For the text-containing cell, return its midpoint in [X, Y] coordinate format. 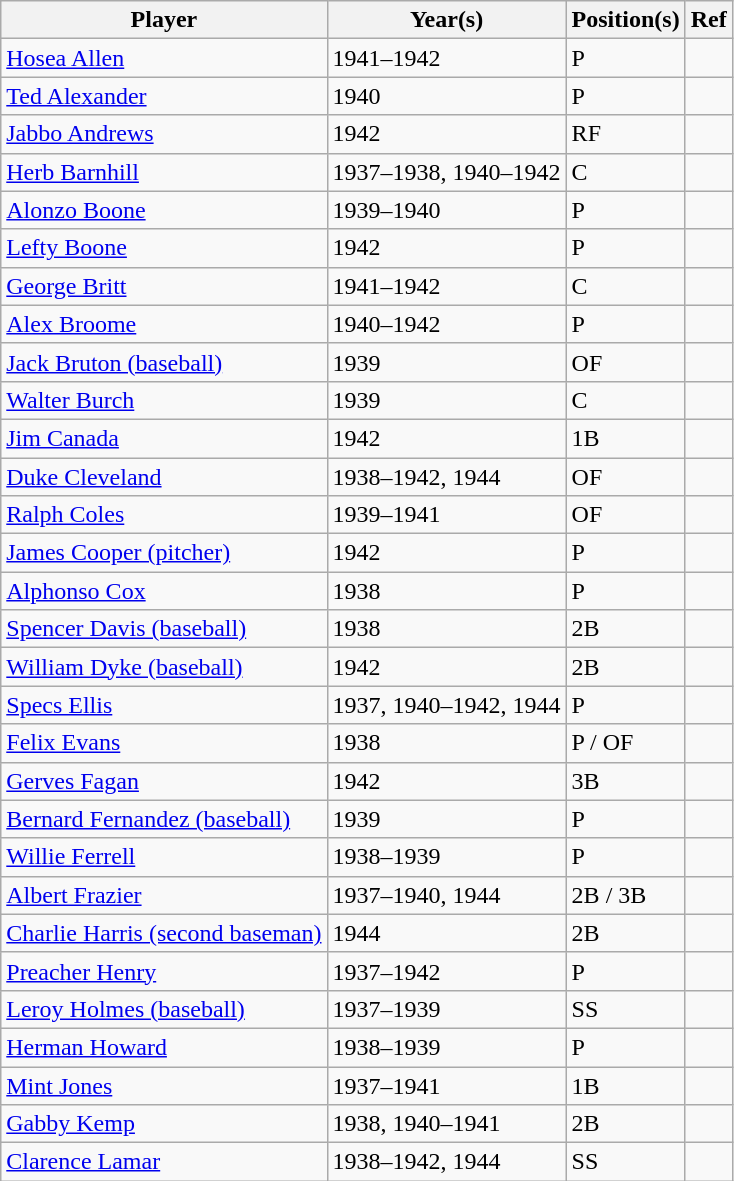
William Dyke (baseball) [164, 667]
Ted Alexander [164, 96]
3B [626, 781]
Year(s) [446, 20]
Clarence Lamar [164, 1162]
RF [626, 134]
2B / 3B [626, 895]
Alex Broome [164, 324]
Walter Burch [164, 400]
1937–1940, 1944 [446, 895]
Felix Evans [164, 743]
1939–1940 [446, 210]
1938, 1940–1941 [446, 1124]
Charlie Harris (second baseman) [164, 933]
Jabbo Andrews [164, 134]
George Britt [164, 286]
P / OF [626, 743]
Gabby Kemp [164, 1124]
Alphonso Cox [164, 591]
Position(s) [626, 20]
1944 [446, 933]
Spencer Davis (baseball) [164, 629]
Herman Howard [164, 1047]
Mint Jones [164, 1085]
James Cooper (pitcher) [164, 553]
Specs Ellis [164, 705]
1937–1938, 1940–1942 [446, 172]
1937–1939 [446, 1009]
Alonzo Boone [164, 210]
Ref [708, 20]
Preacher Henry [164, 971]
1940–1942 [446, 324]
Lefty Boone [164, 248]
Leroy Holmes (baseball) [164, 1009]
Gerves Fagan [164, 781]
1937–1941 [446, 1085]
Albert Frazier [164, 895]
Willie Ferrell [164, 857]
Jack Bruton (baseball) [164, 362]
Player [164, 20]
1937, 1940–1942, 1944 [446, 705]
Duke Cleveland [164, 477]
Jim Canada [164, 438]
1939–1941 [446, 515]
Ralph Coles [164, 515]
1940 [446, 96]
Hosea Allen [164, 58]
Herb Barnhill [164, 172]
Bernard Fernandez (baseball) [164, 819]
1937–1942 [446, 971]
